For the text-containing cell, return its midpoint in (X, Y) coordinate format. 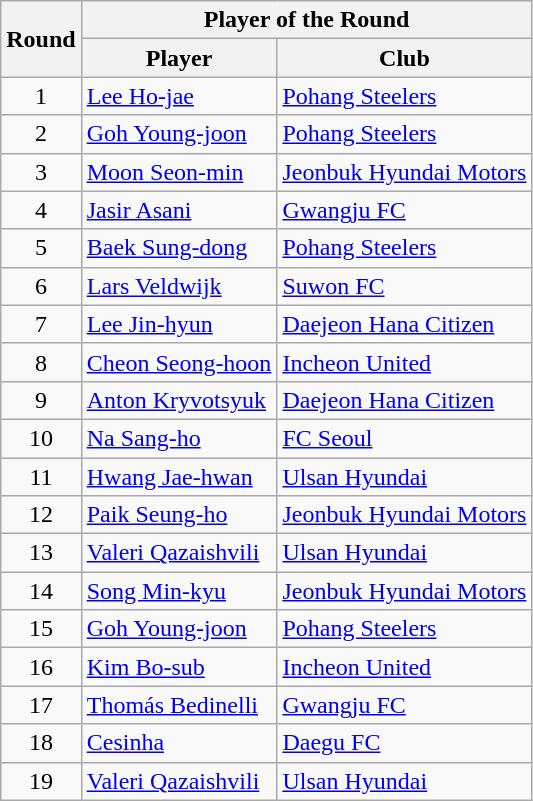
Thomás Bedinelli (179, 705)
Suwon FC (404, 286)
14 (41, 591)
Na Sang-ho (179, 438)
Lars Veldwijk (179, 286)
Round (41, 39)
15 (41, 629)
Daegu FC (404, 743)
7 (41, 324)
Jasir Asani (179, 210)
Lee Ho-jae (179, 96)
5 (41, 248)
Anton Kryvotsyuk (179, 400)
16 (41, 667)
4 (41, 210)
Paik Seung-ho (179, 515)
Cheon Seong-hoon (179, 362)
Moon Seon-min (179, 172)
Club (404, 58)
2 (41, 134)
Kim Bo-sub (179, 667)
19 (41, 781)
Cesinha (179, 743)
18 (41, 743)
Song Min-kyu (179, 591)
Lee Jin-hyun (179, 324)
FC Seoul (404, 438)
Player (179, 58)
10 (41, 438)
Hwang Jae-hwan (179, 477)
8 (41, 362)
11 (41, 477)
6 (41, 286)
12 (41, 515)
Baek Sung-dong (179, 248)
Player of the Round (306, 20)
1 (41, 96)
3 (41, 172)
13 (41, 553)
9 (41, 400)
17 (41, 705)
